Output the (x, y) coordinate of the center of the cell containing the given text.  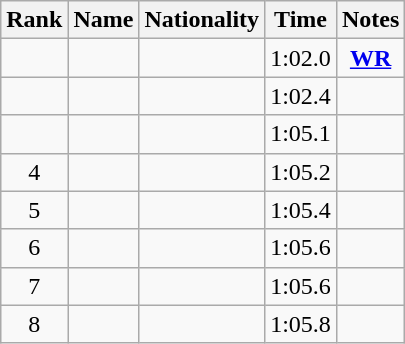
1:02.4 (301, 96)
Name (104, 20)
7 (34, 286)
1:05.1 (301, 134)
5 (34, 210)
8 (34, 324)
WR (370, 58)
Rank (34, 20)
1:05.4 (301, 210)
Time (301, 20)
1:02.0 (301, 58)
Nationality (202, 20)
4 (34, 172)
6 (34, 248)
1:05.2 (301, 172)
1:05.8 (301, 324)
Notes (370, 20)
